For the text-containing cell, return its midpoint in (X, Y) coordinate format. 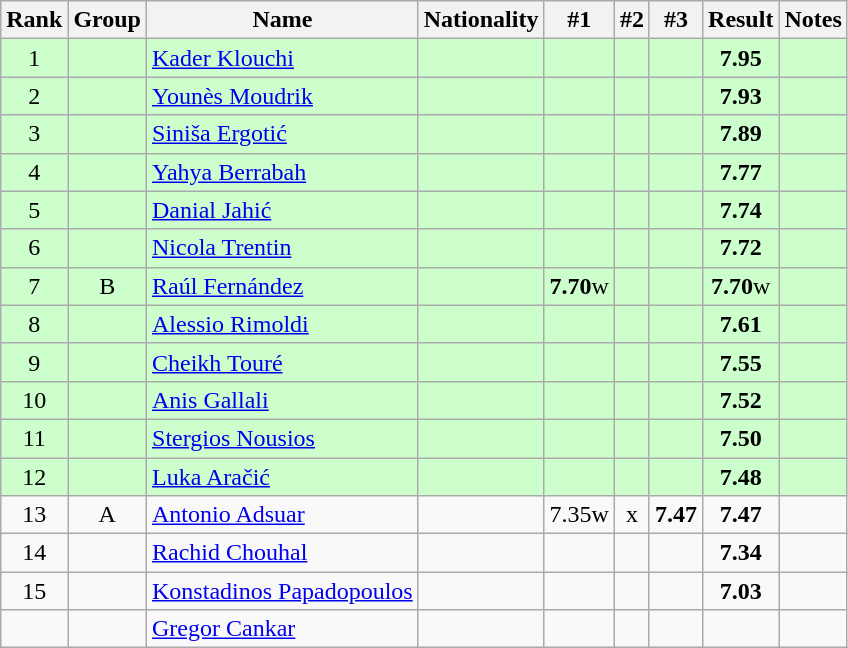
#3 (676, 20)
Notes (813, 20)
15 (34, 591)
7.72 (741, 248)
13 (34, 515)
#1 (579, 20)
Rachid Chouhal (283, 553)
10 (34, 400)
Group (108, 20)
Antonio Adsuar (283, 515)
Younès Moudrik (283, 96)
7.50 (741, 438)
A (108, 515)
7.74 (741, 210)
Anis Gallali (283, 400)
7.34 (741, 553)
11 (34, 438)
Raúl Fernández (283, 286)
7.52 (741, 400)
Result (741, 20)
9 (34, 362)
Yahya Berrabah (283, 172)
Cheikh Touré (283, 362)
Luka Aračić (283, 477)
Konstadinos Papadopoulos (283, 591)
#2 (632, 20)
Siniša Ergotić (283, 134)
4 (34, 172)
7.89 (741, 134)
8 (34, 324)
2 (34, 96)
3 (34, 134)
Nationality (481, 20)
Gregor Cankar (283, 629)
Nicola Trentin (283, 248)
Danial Jahić (283, 210)
7.93 (741, 96)
6 (34, 248)
14 (34, 553)
Rank (34, 20)
7 (34, 286)
Kader Klouchi (283, 58)
7.61 (741, 324)
Stergios Nousios (283, 438)
B (108, 286)
7.77 (741, 172)
7.55 (741, 362)
5 (34, 210)
7.35w (579, 515)
12 (34, 477)
7.03 (741, 591)
7.95 (741, 58)
x (632, 515)
Alessio Rimoldi (283, 324)
Name (283, 20)
7.48 (741, 477)
1 (34, 58)
